From the cell containing the given text, extract its center point as [X, Y] coordinate. 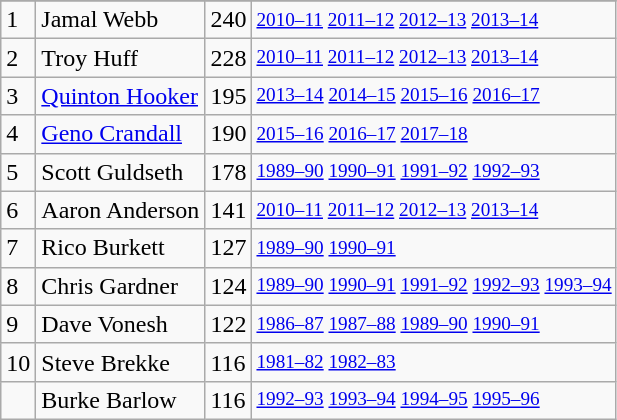
127 [228, 248]
178 [228, 172]
Rico Burkett [120, 248]
2015–16 2016–17 2017–18 [434, 134]
Dave Vonesh [120, 324]
1986–87 1987–88 1989–90 1990–91 [434, 324]
190 [228, 134]
2013–14 2014–15 2015–16 2016–17 [434, 96]
8 [18, 286]
141 [228, 210]
240 [228, 20]
Steve Brekke [120, 362]
1 [18, 20]
Jamal Webb [120, 20]
Troy Huff [120, 58]
5 [18, 172]
Burke Barlow [120, 400]
1989–90 1990–91 1991–92 1992–93 1993–94 [434, 286]
3 [18, 96]
Scott Guldseth [120, 172]
1989–90 1990–91 [434, 248]
Quinton Hooker [120, 96]
10 [18, 362]
Aaron Anderson [120, 210]
6 [18, 210]
7 [18, 248]
1992–93 1993–94 1994–95 1995–96 [434, 400]
122 [228, 324]
Chris Gardner [120, 286]
9 [18, 324]
1981–82 1982–83 [434, 362]
4 [18, 134]
Geno Crandall [120, 134]
124 [228, 286]
2 [18, 58]
195 [228, 96]
228 [228, 58]
1989–90 1990–91 1991–92 1992–93 [434, 172]
